Provide the (X, Y) coordinate of the cell's center where the given text is located.  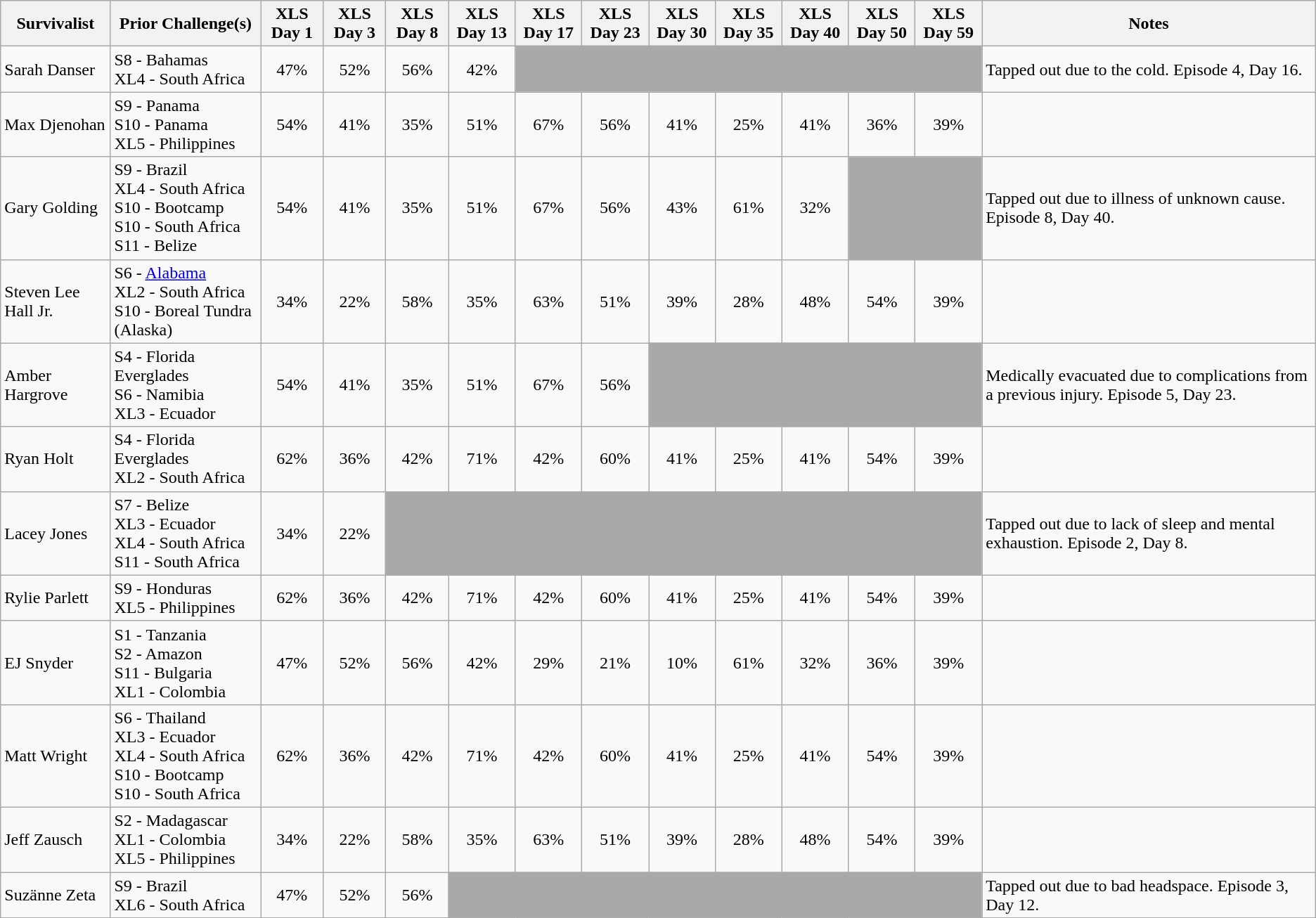
Sarah Danser (56, 69)
43% (682, 208)
Gary Golding (56, 208)
Medically evacuated due to complications from a previous injury. Episode 5, Day 23. (1149, 385)
XLS Day 1 (292, 24)
S6 - AlabamaXL2 - South AfricaS10 - Boreal Tundra (Alaska) (186, 301)
Jeff Zausch (56, 839)
S9 - PanamaS10 - PanamaXL5 - Philippines (186, 124)
XLS Day 30 (682, 24)
Rylie Parlett (56, 597)
Tapped out due to lack of sleep and mental exhaustion. Episode 2, Day 8. (1149, 533)
XLS Day 59 (949, 24)
21% (616, 662)
S1 - TanzaniaS2 - AmazonS11 - BulgariaXL1 - Colombia (186, 662)
Tapped out due to the cold. Episode 4, Day 16. (1149, 69)
Prior Challenge(s) (186, 24)
S6 - ThailandXL3 - EcuadorXL4 - South AfricaS10 - BootcampS10 - South Africa (186, 756)
Lacey Jones (56, 533)
XLS Day 13 (482, 24)
Steven Lee Hall Jr. (56, 301)
XLS Day 8 (418, 24)
10% (682, 662)
S4 - Florida EvergladesXL2 - South Africa (186, 459)
XLS Day 50 (882, 24)
EJ Snyder (56, 662)
Amber Hargrove (56, 385)
S4 - Florida EvergladesS6 - NamibiaXL3 - Ecuador (186, 385)
29% (548, 662)
S9 - HondurasXL5 - Philippines (186, 597)
Max Djenohan (56, 124)
S7 - BelizeXL3 - EcuadorXL4 - South AfricaS11 - South Africa (186, 533)
S9 - BrazilXL6 - South Africa (186, 894)
Survivalist (56, 24)
Matt Wright (56, 756)
Tapped out due to bad headspace. Episode 3, Day 12. (1149, 894)
Tapped out due to illness of unknown cause. Episode 8, Day 40. (1149, 208)
S8 - BahamasXL4 - South Africa (186, 69)
Notes (1149, 24)
Suzänne Zeta (56, 894)
S9 - BrazilXL4 - South AfricaS10 - BootcampS10 - South AfricaS11 - Belize (186, 208)
S2 - MadagascarXL1 - ColombiaXL5 - Philippines (186, 839)
XLS Day 17 (548, 24)
XLS Day 35 (748, 24)
XLS Day 3 (354, 24)
XLS Day 40 (815, 24)
XLS Day 23 (616, 24)
Ryan Holt (56, 459)
